Capture the cell that displays the provided text and extract its (x, y) central coordinate. 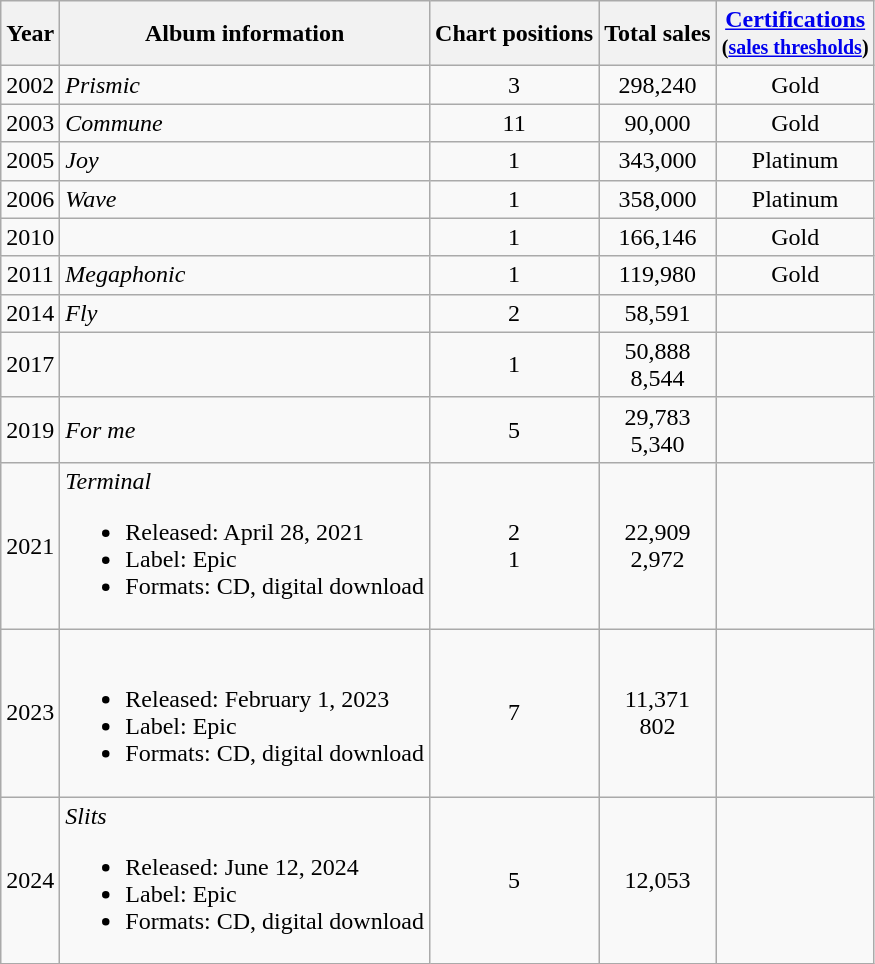
2023 (30, 712)
Joy (245, 161)
7 (514, 712)
50,888 8,544 (658, 364)
Commune (245, 123)
2005 (30, 161)
166,146 (658, 237)
For me (245, 430)
Total sales (658, 34)
11 (514, 123)
29,783 5,340 (658, 430)
2 (514, 313)
Megaphonic (245, 275)
Wave (245, 199)
58,591 (658, 313)
Released: February 1, 2023Label: EpicFormats: CD, digital download (245, 712)
TerminalReleased: April 28, 2021Label: EpicFormats: CD, digital download (245, 546)
22,909 2,972 (658, 546)
2021 (30, 546)
Fly (245, 313)
3 (514, 85)
119,980 (658, 275)
2006 (30, 199)
Prismic (245, 85)
90,000 (658, 123)
2003 (30, 123)
2010 (30, 237)
2017 (30, 364)
SlitsReleased: June 12, 2024Label: EpicFormats: CD, digital download (245, 880)
2002 (30, 85)
11,371 802 (658, 712)
343,000 (658, 161)
Certifications(sales thresholds) (795, 34)
Chart positions (514, 34)
Year (30, 34)
2014 (30, 313)
Album information (245, 34)
12,053 (658, 880)
2 1 (514, 546)
2024 (30, 880)
358,000 (658, 199)
2011 (30, 275)
2019 (30, 430)
298,240 (658, 85)
